Determine the (x, y) coordinate at the center of the cell enclosing the given text.  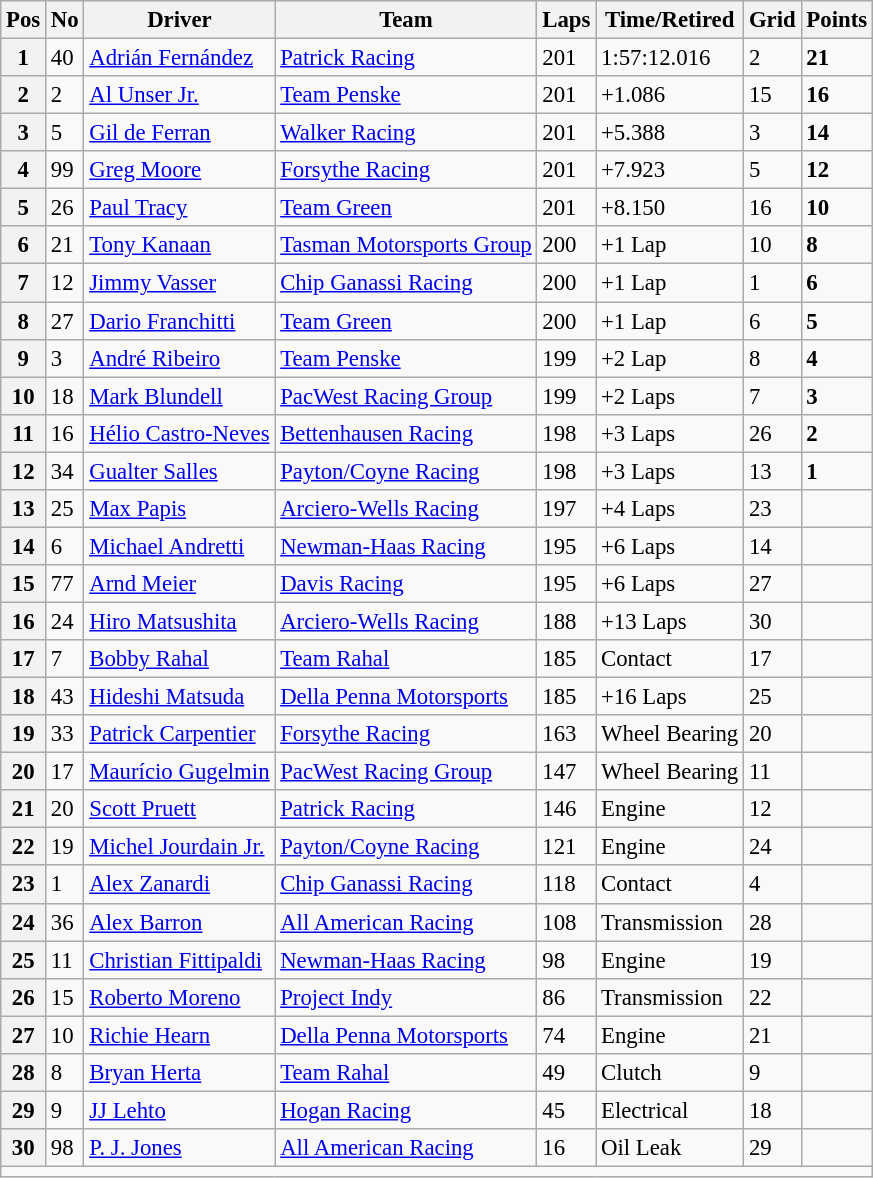
Mark Blundell (180, 396)
Greg Moore (180, 170)
Richie Hearn (180, 1035)
146 (566, 809)
Laps (566, 20)
+16 Laps (670, 697)
Maurício Gugelmin (180, 772)
Michael Andretti (180, 546)
+2 Laps (670, 396)
JJ Lehto (180, 1110)
Oil Leak (670, 1148)
Jimmy Vasser (180, 283)
Hogan Racing (406, 1110)
99 (65, 170)
Project Indy (406, 997)
40 (65, 58)
+7.923 (670, 170)
Bobby Rahal (180, 659)
163 (566, 734)
197 (566, 509)
Walker Racing (406, 133)
Points (836, 20)
Davis Racing (406, 584)
147 (566, 772)
Michel Jourdain Jr. (180, 847)
Arnd Meier (180, 584)
Gil de Ferran (180, 133)
Max Papis (180, 509)
+13 Laps (670, 621)
86 (566, 997)
Alex Zanardi (180, 885)
45 (566, 1110)
Time/Retired (670, 20)
Dario Franchitti (180, 321)
Adrián Fernández (180, 58)
Tony Kanaan (180, 245)
Electrical (670, 1110)
Bryan Herta (180, 1073)
36 (65, 922)
André Ribeiro (180, 358)
Team (406, 20)
No (65, 20)
121 (566, 847)
+4 Laps (670, 509)
Roberto Moreno (180, 997)
Patrick Carpentier (180, 734)
Pos (24, 20)
43 (65, 697)
Christian Fittipaldi (180, 960)
Scott Pruett (180, 809)
33 (65, 734)
108 (566, 922)
Hélio Castro-Neves (180, 433)
+5.388 (670, 133)
Al Unser Jr. (180, 95)
Tasman Motorsports Group (406, 245)
74 (566, 1035)
Hiro Matsushita (180, 621)
+1.086 (670, 95)
P. J. Jones (180, 1148)
Gualter Salles (180, 471)
Grid (772, 20)
77 (65, 584)
Clutch (670, 1073)
118 (566, 885)
+2 Lap (670, 358)
Hideshi Matsuda (180, 697)
49 (566, 1073)
34 (65, 471)
Paul Tracy (180, 208)
+8.150 (670, 208)
1:57:12.016 (670, 58)
Alex Barron (180, 922)
188 (566, 621)
Bettenhausen Racing (406, 433)
Driver (180, 20)
